Capture the cell that displays the provided text and extract its [X, Y] central coordinate. 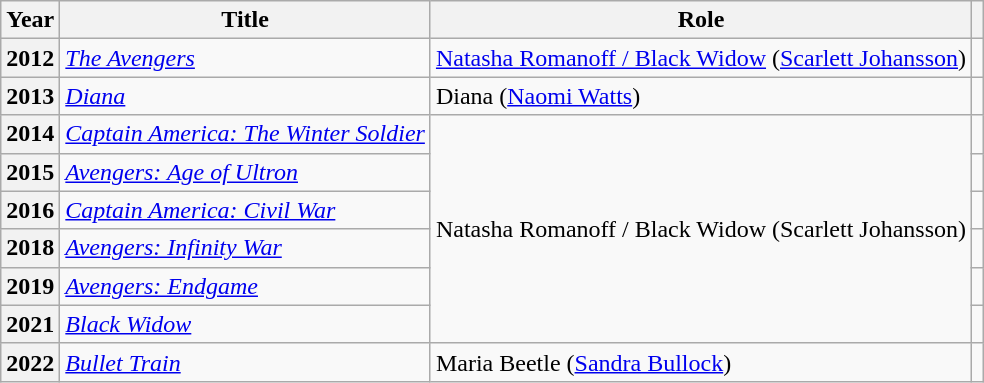
Avengers: Endgame [246, 286]
Diana [246, 96]
Captain America: The Winter Soldier [246, 134]
2018 [30, 248]
2016 [30, 210]
2021 [30, 324]
Avengers: Age of Ultron [246, 172]
The Avengers [246, 58]
2019 [30, 286]
Diana (Naomi Watts) [700, 96]
Maria Beetle (Sandra Bullock) [700, 362]
Title [246, 20]
2013 [30, 96]
Bullet Train [246, 362]
Year [30, 20]
Avengers: Infinity War [246, 248]
2012 [30, 58]
Black Widow [246, 324]
Captain America: Civil War [246, 210]
2022 [30, 362]
2014 [30, 134]
2015 [30, 172]
Role [700, 20]
